Capture the cell that displays the provided text and extract its [X, Y] central coordinate. 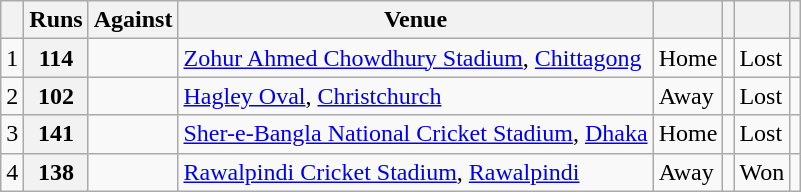
Zohur Ahmed Chowdhury Stadium, Chittagong [416, 58]
1 [12, 58]
138 [56, 172]
Against [133, 20]
Rawalpindi Cricket Stadium, Rawalpindi [416, 172]
2 [12, 96]
141 [56, 134]
Venue [416, 20]
Won [762, 172]
4 [12, 172]
114 [56, 58]
Runs [56, 20]
Sher-e-Bangla National Cricket Stadium, Dhaka [416, 134]
102 [56, 96]
Hagley Oval, Christchurch [416, 96]
3 [12, 134]
